Capture the cell that displays the provided text and extract its (x, y) central coordinate. 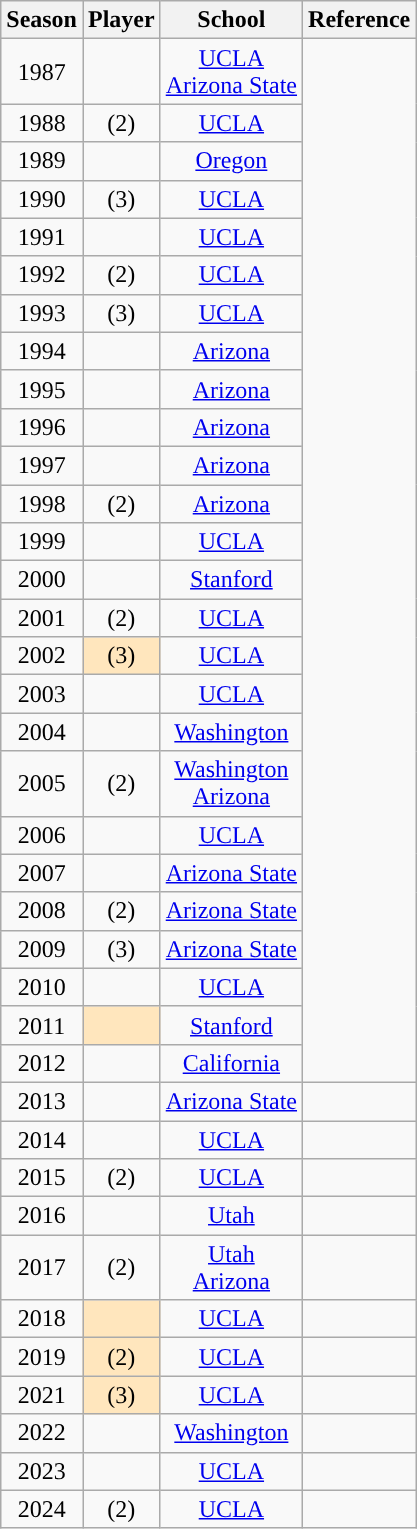
California (231, 1063)
Reference (360, 20)
1987 (42, 72)
2003 (42, 694)
1991 (42, 237)
2006 (42, 835)
2023 (42, 1471)
1989 (42, 161)
Player (121, 20)
1997 (42, 465)
1994 (42, 351)
Utah (231, 1216)
2013 (42, 1101)
1992 (42, 275)
Washington Arizona (231, 784)
2011 (42, 1025)
2018 (42, 1319)
Season (42, 20)
1993 (42, 313)
2012 (42, 1063)
2002 (42, 656)
2001 (42, 618)
1995 (42, 389)
UtahArizona (231, 1268)
2021 (42, 1395)
1996 (42, 427)
1999 (42, 542)
2009 (42, 949)
2000 (42, 580)
2007 (42, 873)
2024 (42, 1509)
2014 (42, 1139)
Oregon (231, 161)
2016 (42, 1216)
2017 (42, 1268)
2004 (42, 732)
2008 (42, 911)
2015 (42, 1178)
2019 (42, 1357)
2005 (42, 784)
UCLAArizona State (231, 72)
1990 (42, 199)
1998 (42, 503)
1988 (42, 123)
School (231, 20)
2022 (42, 1433)
2010 (42, 987)
